Search for the cell housing the specified text and yield its (X, Y) center coordinate. 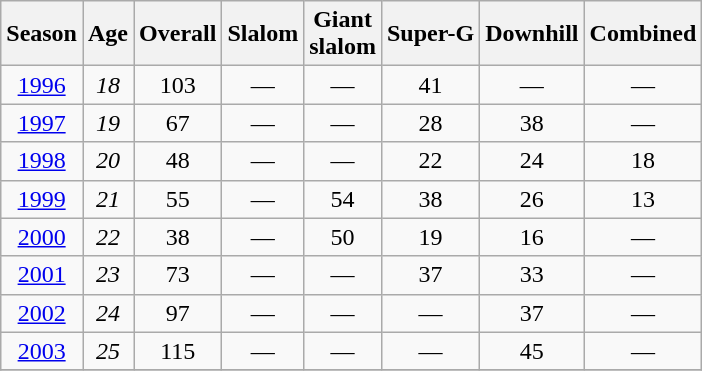
55 (178, 199)
1999 (42, 199)
115 (178, 351)
20 (108, 161)
50 (343, 237)
23 (108, 275)
Age (108, 34)
26 (532, 199)
33 (532, 275)
2000 (42, 237)
41 (430, 85)
67 (178, 123)
Season (42, 34)
97 (178, 313)
2003 (42, 351)
25 (108, 351)
Giantslalom (343, 34)
103 (178, 85)
2001 (42, 275)
48 (178, 161)
Slalom (263, 34)
Super-G (430, 34)
54 (343, 199)
1996 (42, 85)
73 (178, 275)
1998 (42, 161)
Combined (643, 34)
2002 (42, 313)
Downhill (532, 34)
28 (430, 123)
45 (532, 351)
Overall (178, 34)
16 (532, 237)
21 (108, 199)
1997 (42, 123)
13 (643, 199)
